From the cell containing the given text, extract its center point as (x, y) coordinate. 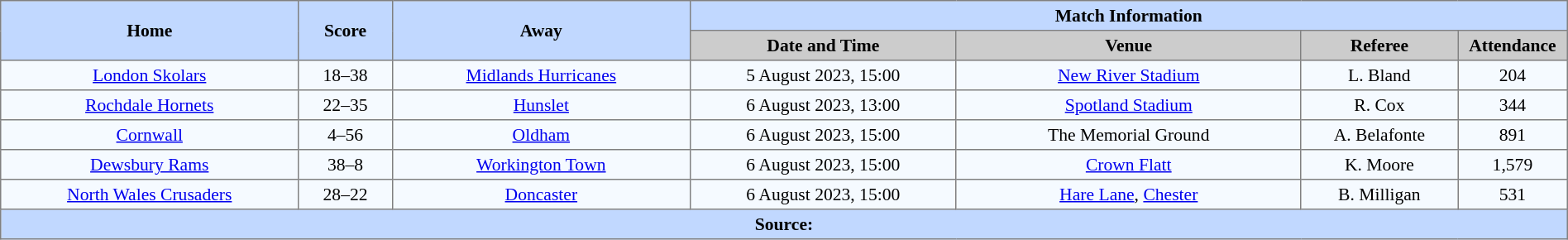
The Memorial Ground (1128, 135)
18–38 (346, 75)
28–22 (346, 194)
New River Stadium (1128, 75)
891 (1513, 135)
Referee (1379, 46)
London Skolars (150, 75)
Midlands Hurricanes (541, 75)
Score (346, 31)
Match Information (1128, 16)
5 August 2023, 15:00 (823, 75)
6 August 2023, 13:00 (823, 105)
38–8 (346, 165)
Away (541, 31)
Hare Lane, Chester (1128, 194)
Spotland Stadium (1128, 105)
Crown Flatt (1128, 165)
Rochdale Hornets (150, 105)
Dewsbury Rams (150, 165)
531 (1513, 194)
Source: (784, 224)
Oldham (541, 135)
Venue (1128, 46)
Date and Time (823, 46)
344 (1513, 105)
Hunslet (541, 105)
Cornwall (150, 135)
North Wales Crusaders (150, 194)
Attendance (1513, 46)
L. Bland (1379, 75)
Home (150, 31)
4–56 (346, 135)
A. Belafonte (1379, 135)
B. Milligan (1379, 194)
K. Moore (1379, 165)
R. Cox (1379, 105)
204 (1513, 75)
22–35 (346, 105)
Workington Town (541, 165)
1,579 (1513, 165)
Doncaster (541, 194)
